Scan for the cell matching the given text and deliver its (X, Y) coordinate at center. 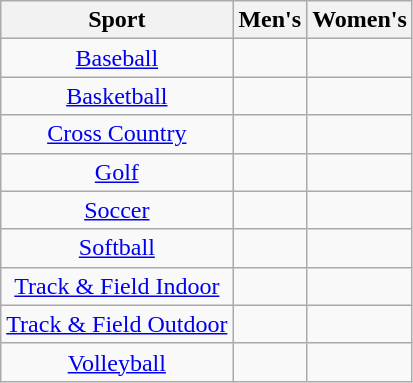
Volleyball (117, 362)
Women's (360, 20)
Men's (270, 20)
Track & Field Outdoor (117, 324)
Golf (117, 172)
Softball (117, 248)
Track & Field Indoor (117, 286)
Soccer (117, 210)
Sport (117, 20)
Cross Country (117, 134)
Basketball (117, 96)
Baseball (117, 58)
